Extract the [X, Y] coordinate from the center of the cell holding the provided text.  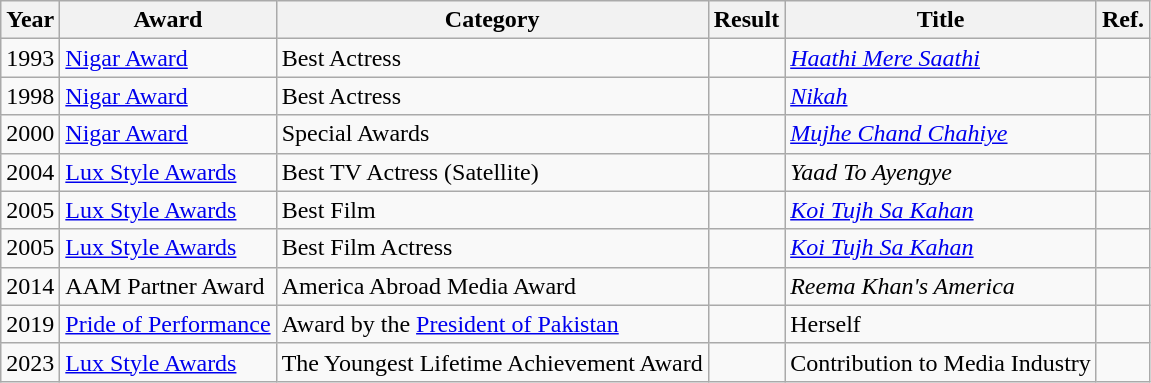
Ref. [1122, 20]
1998 [30, 96]
Title [941, 20]
Pride of Performance [168, 324]
Contribution to Media Industry [941, 362]
America Abroad Media Award [492, 286]
Year [30, 20]
2000 [30, 134]
Herself [941, 324]
2004 [30, 172]
1993 [30, 58]
Best Film Actress [492, 248]
Reema Khan's America [941, 286]
2019 [30, 324]
Haathi Mere Saathi [941, 58]
Result [746, 20]
Mujhe Chand Chahiye [941, 134]
Best TV Actress (Satellite) [492, 172]
Award [168, 20]
The Youngest Lifetime Achievement Award [492, 362]
Category [492, 20]
Nikah [941, 96]
AAM Partner Award [168, 286]
2023 [30, 362]
2014 [30, 286]
Yaad To Ayengye [941, 172]
Award by the President of Pakistan [492, 324]
Best Film [492, 210]
Special Awards [492, 134]
